Scan for the cell matching the given text and deliver its (x, y) coordinate at center. 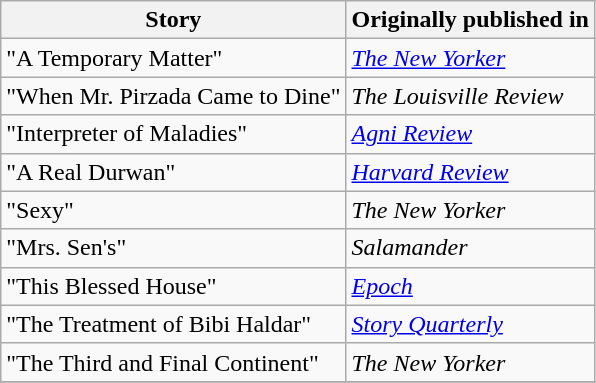
Story (174, 20)
"A Temporary Matter" (174, 58)
Epoch (470, 286)
"The Third and Final Continent" (174, 362)
The Louisville Review (470, 96)
"Sexy" (174, 210)
Salamander (470, 248)
"This Blessed House" (174, 286)
"A Real Durwan" (174, 172)
Originally published in (470, 20)
"The Treatment of Bibi Haldar" (174, 324)
Story Quarterly (470, 324)
Harvard Review (470, 172)
Agni Review (470, 134)
"Interpreter of Maladies" (174, 134)
"Mrs. Sen's" (174, 248)
"When Mr. Pirzada Came to Dine" (174, 96)
